Detect which cell encompasses the target text, then output its [X, Y] center coordinate. 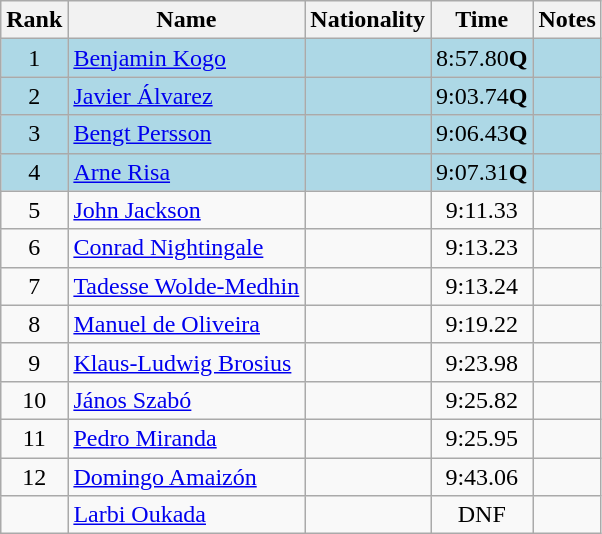
Notes [567, 20]
Name [186, 20]
11 [34, 438]
9:06.43Q [482, 134]
Javier Álvarez [186, 96]
9 [34, 362]
9:13.24 [482, 286]
Conrad Nightingale [186, 248]
6 [34, 248]
5 [34, 210]
2 [34, 96]
Manuel de Oliveira [186, 324]
1 [34, 58]
9:13.23 [482, 248]
9:23.98 [482, 362]
John Jackson [186, 210]
Pedro Miranda [186, 438]
Bengt Persson [186, 134]
9:07.31Q [482, 172]
Tadesse Wolde-Medhin [186, 286]
9:19.22 [482, 324]
4 [34, 172]
Rank [34, 20]
János Szabó [186, 400]
Larbi Oukada [186, 515]
9:11.33 [482, 210]
9:03.74Q [482, 96]
9:25.95 [482, 438]
DNF [482, 515]
Arne Risa [186, 172]
Time [482, 20]
8:57.80Q [482, 58]
Benjamin Kogo [186, 58]
Klaus-Ludwig Brosius [186, 362]
8 [34, 324]
12 [34, 477]
9:43.06 [482, 477]
7 [34, 286]
3 [34, 134]
Domingo Amaizón [186, 477]
10 [34, 400]
9:25.82 [482, 400]
Nationality [368, 20]
